For the text-containing cell, return its midpoint in (x, y) coordinate format. 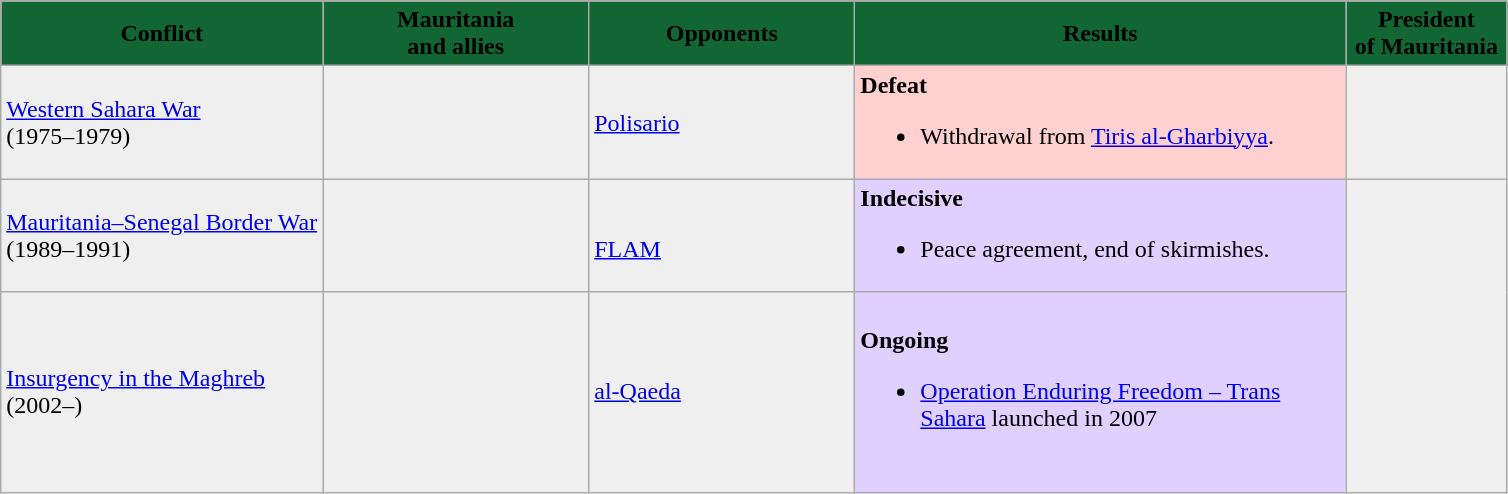
Insurgency in the Maghreb(2002–) (162, 392)
DefeatWithdrawal from Tiris al-Gharbiyya. (1100, 122)
Mauritania–Senegal Border War(1989–1991) (162, 236)
Mauritania and allies (456, 34)
FLAM (722, 236)
Western Sahara War(1975–1979) (162, 122)
President of Mauritania (1426, 34)
Results (1100, 34)
Conflict (162, 34)
IndecisivePeace agreement, end of skirmishes. (1100, 236)
OngoingOperation Enduring Freedom – Trans Sahara launched in 2007 (1100, 392)
Opponents (722, 34)
al-Qaeda (722, 392)
Polisario (722, 122)
